Scan for the cell matching the given text and deliver its (X, Y) coordinate at center. 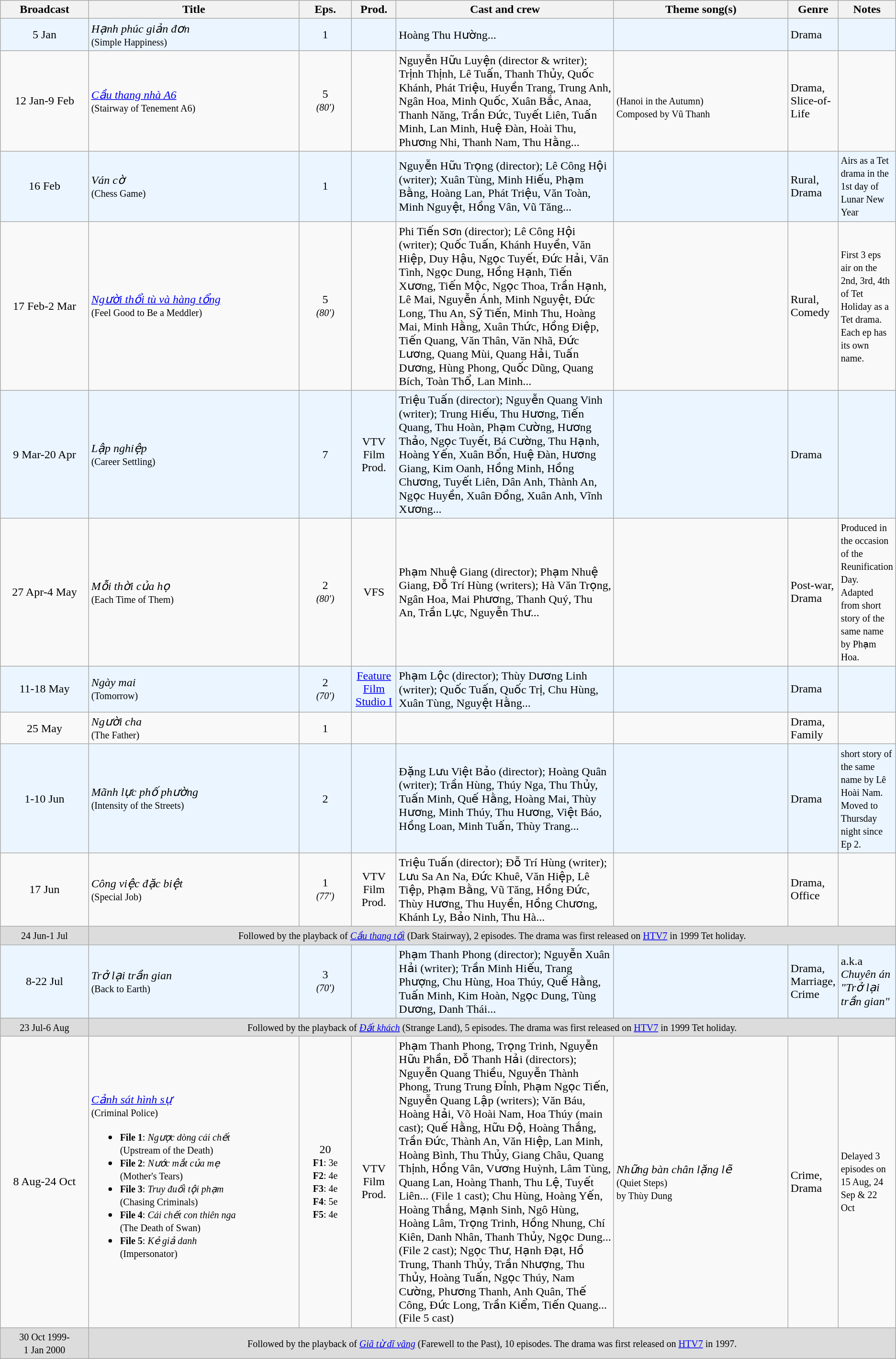
Post-war, Drama (813, 592)
Prod. (374, 10)
Rural, Drama (813, 186)
Công việc đặc biệt (Special Job) (193, 890)
16 Feb (45, 186)
Lập nghiệp (Career Settling) (193, 454)
7 (325, 454)
Eps. (325, 10)
Hoàng Thu Hường... (505, 34)
Mỗi thời của họ (Each Time of Them) (193, 592)
Delayed 3 episodes on 15 Aug, 24 Sep & 22 Oct (867, 1182)
Followed by the playback of Cầu thang tối (Dark Stairway), 2 episodes. The drama was first released on HTV7 in 1999 Tet holiday. (492, 935)
Drama, Family (813, 728)
Crime, Drama (813, 1182)
9 Mar-20 Apr (45, 454)
8-22 Jul (45, 981)
25 May (45, 728)
Ván cờ (Chess Game) (193, 186)
Mãnh lực phố phường (Intensity of the Streets) (193, 799)
Followed by the playback of Đất khách (Strange Land), 5 episodes. The drama was first released on HTV7 in 1999 Tet holiday. (492, 1027)
Title (193, 10)
Những bàn chân lặng lẽ(Quiet Steps)by Thùy Dung (701, 1182)
Followed by the playback of Giã từ dĩ vãng (Farewell to the Past), 10 episodes. The drama was first released on HTV7 in 1997. (492, 1343)
20F1: 3eF2: 4eF3: 4eF4: 5eF5: 4e (325, 1182)
Genre (813, 10)
Hạnh phúc giản đơn (Simple Happiness) (193, 34)
Drama, Marriage, Crime (813, 981)
(Hanoi in the Autumn)Composed by Vũ Thanh (701, 101)
24 Jun-1 Jul (45, 935)
Theme song(s) (701, 10)
2 (325, 799)
short story of the same name by Lê Hoài Nam. Moved to Thursday night since Ep 2. (867, 799)
2(70′) (325, 690)
VFS (374, 592)
Trở lại trần gian (Back to Earth) (193, 981)
3(70′) (325, 981)
11-18 May (45, 690)
First 3 eps air on the 2nd, 3rd, 4th of Tet Holiday as a Tet drama. Each ep has its own name. (867, 306)
Drama, Slice-of-Life (813, 101)
Rural, Comedy (813, 306)
17 Jun (45, 890)
2(80′) (325, 592)
Cầu thang nhà A6 (Stairway of Tenement A6) (193, 101)
Drama, Office (813, 890)
12 Jan-9 Feb (45, 101)
23 Jul-6 Aug (45, 1027)
Người thổi tù và hàng tổng (Feel Good to Be a Meddler) (193, 306)
17 Feb-2 Mar (45, 306)
Produced in the occasion of the Reunification Day. Adapted from short story of the same name by Phạm Hoa. (867, 592)
Cast and crew (505, 10)
Phạm Nhuệ Giang (director); Phạm Nhuệ Giang, Đỗ Trí Hùng (writers); Hà Văn Trọng, Ngân Hoa, Mai Phương, Thanh Quý, Thu An, Trần Lực, Nguyễn Thư... (505, 592)
Broadcast (45, 10)
Phạm Lộc (director); Thùy Dương Linh (writer); Quốc Tuấn, Quốc Trị, Chu Hùng, Xuân Tùng, Nguyệt Hằng... (505, 690)
Notes (867, 10)
Người cha (The Father) (193, 728)
1-10 Jun (45, 799)
Ngày mai (Tomorrow) (193, 690)
5 Jan (45, 34)
Feature Film Studio I (374, 690)
a.k.a Chuyên án "Trở lại trần gian" (867, 981)
8 Aug-24 Oct (45, 1182)
27 Apr-4 May (45, 592)
30 Oct 1999-1 Jan 2000 (45, 1343)
1(77′) (325, 890)
Airs as a Tet drama in the 1st day of Lunar New Year (867, 186)
